Return the [x, y] coordinate for the center point of the cell that contains the specified text.  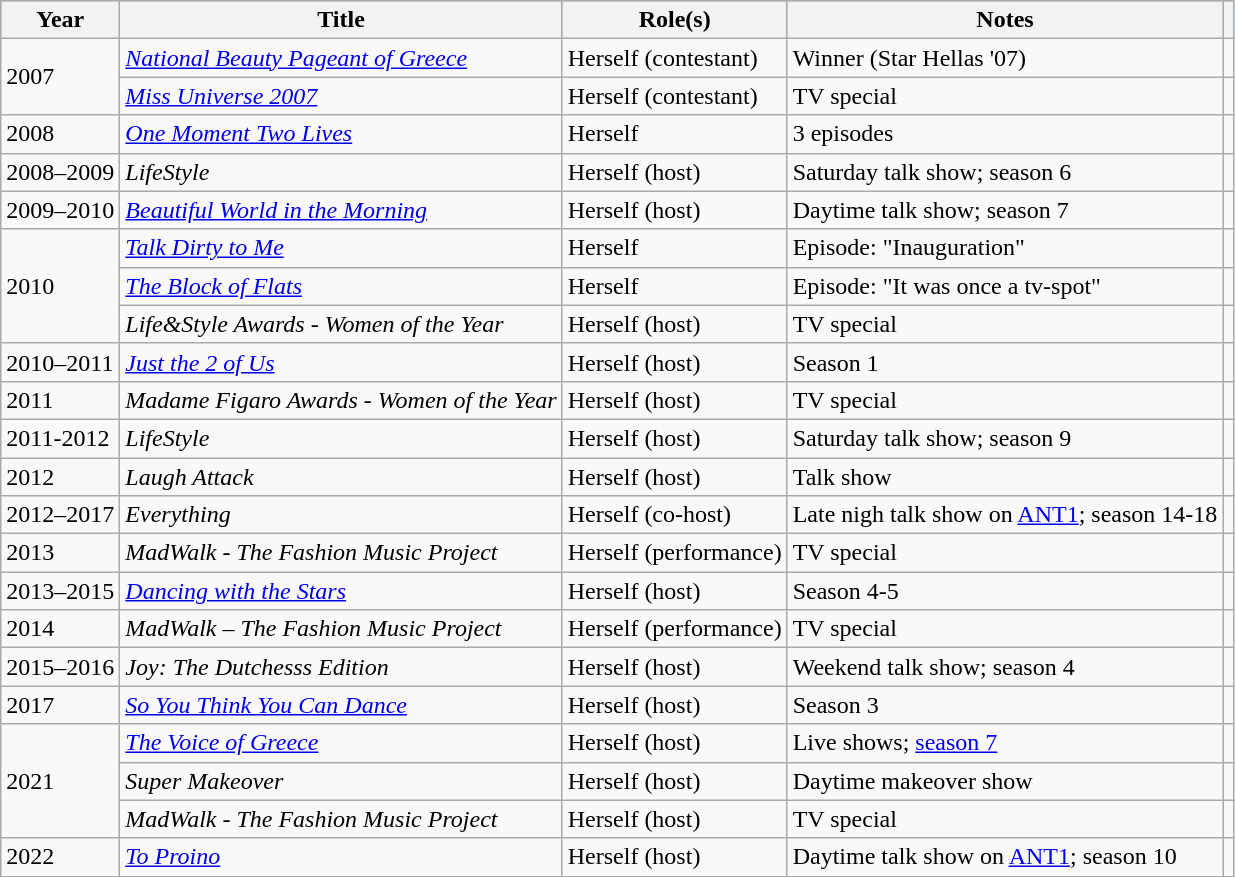
Joy: The Dutchesss Edition [341, 667]
Saturday talk show; season 6 [1005, 172]
2022 [60, 857]
Laugh Attack [341, 477]
2012 [60, 477]
Winner (Star Hellas '07) [1005, 58]
So You Think You Can Dance [341, 705]
Episode: "It was once a tv-spot" [1005, 286]
2010–2011 [60, 362]
The Voice of Greece [341, 743]
2012–2017 [60, 515]
Dancing with the Stars [341, 591]
2013 [60, 553]
Saturday talk show; season 9 [1005, 438]
2008 [60, 134]
Year [60, 20]
2011 [60, 400]
3 episodes [1005, 134]
Episode: "Inauguration" [1005, 248]
Season 1 [1005, 362]
Late nigh talk show on ANT1; season 14-18 [1005, 515]
Season 4-5 [1005, 591]
Talk show [1005, 477]
2007 [60, 77]
The Block of Flats [341, 286]
2009–2010 [60, 210]
2021 [60, 781]
Herself (co-host) [674, 515]
2008–2009 [60, 172]
Live shows; season 7 [1005, 743]
Just the 2 of Us [341, 362]
Daytime talk show; season 7 [1005, 210]
To Proino [341, 857]
Weekend talk show; season 4 [1005, 667]
Super Makeover [341, 781]
Title [341, 20]
2010 [60, 286]
2013–2015 [60, 591]
Daytime talk show on ANT1; season 10 [1005, 857]
Season 3 [1005, 705]
2017 [60, 705]
Everything [341, 515]
Notes [1005, 20]
2014 [60, 629]
National Beauty Pageant of Greece [341, 58]
Beautiful World in the Morning [341, 210]
MadWalk – The Fashion Music Project [341, 629]
One Moment Two Lives [341, 134]
Miss Universe 2007 [341, 96]
2015–2016 [60, 667]
Madame Figaro Awards - Women of the Year [341, 400]
Life&Style Awards - Women of the Year [341, 324]
Talk Dirty to Me [341, 248]
Role(s) [674, 20]
Daytime makeover show [1005, 781]
2011-2012 [60, 438]
